Extract the [x, y] coordinate from the center of the cell holding the provided text.  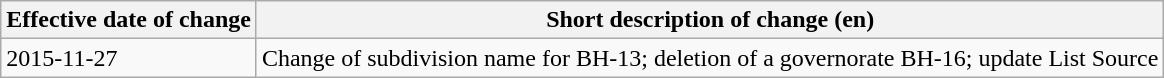
Effective date of change [129, 20]
Short description of change (en) [710, 20]
Change of subdivision name for BH-13; deletion of a governorate BH-16; update List Source [710, 58]
2015-11-27 [129, 58]
